Scan for the cell matching the given text and deliver its [X, Y] coordinate at center. 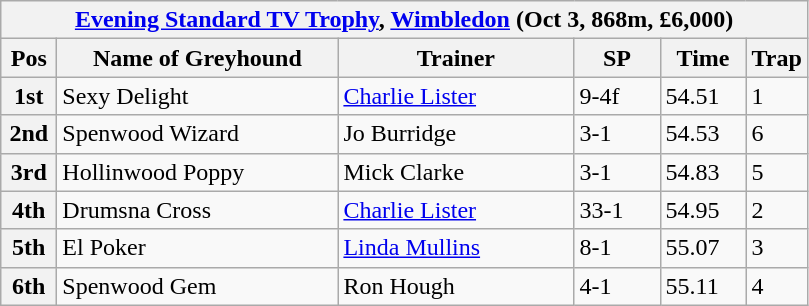
4-1 [617, 286]
Time [703, 58]
55.11 [703, 286]
Spenwood Wizard [198, 134]
4 [776, 286]
3rd [29, 172]
Ron Hough [456, 286]
54.83 [703, 172]
Sexy Delight [198, 96]
5th [29, 248]
6 [776, 134]
Jo Burridge [456, 134]
SP [617, 58]
8-1 [617, 248]
Spenwood Gem [198, 286]
6th [29, 286]
4th [29, 210]
54.53 [703, 134]
Name of Greyhound [198, 58]
3 [776, 248]
55.07 [703, 248]
Evening Standard TV Trophy, Wimbledon (Oct 3, 868m, £6,000) [404, 20]
Trap [776, 58]
Drumsna Cross [198, 210]
Hollinwood Poppy [198, 172]
54.51 [703, 96]
Linda Mullins [456, 248]
54.95 [703, 210]
Trainer [456, 58]
9-4f [617, 96]
5 [776, 172]
2 [776, 210]
33-1 [617, 210]
Mick Clarke [456, 172]
1 [776, 96]
1st [29, 96]
Pos [29, 58]
2nd [29, 134]
El Poker [198, 248]
